Detect which cell encompasses the target text, then output its (x, y) center coordinate. 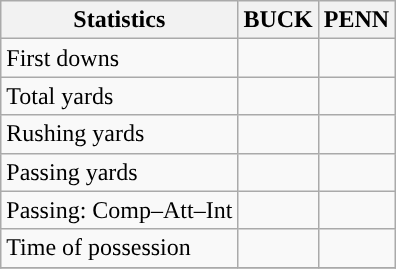
Passing: Comp–Att–Int (120, 210)
PENN (356, 20)
BUCK (278, 20)
Time of possession (120, 248)
Rushing yards (120, 134)
Passing yards (120, 172)
Statistics (120, 20)
First downs (120, 58)
Total yards (120, 96)
